Output the (x, y) coordinate of the center of the cell containing the given text.  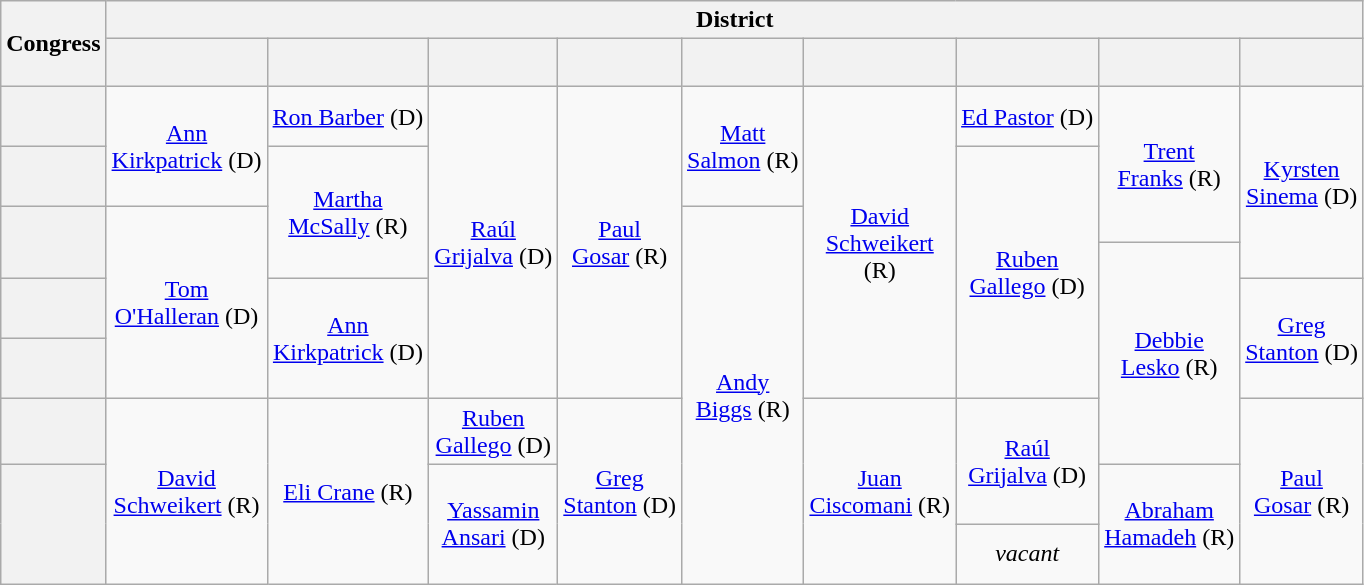
DebbieLesko (R) (1170, 354)
MarthaMcSally (R) (348, 213)
KyrstenSinema (D) (1302, 183)
AndyBiggs (R) (743, 396)
Eli Crane (R) (348, 492)
AbrahamHamadeh (R) (1170, 524)
YassaminAnsari (D) (494, 524)
District (734, 20)
DavidSchweikert(R) (880, 243)
vacant (1028, 554)
Congress (54, 44)
JuanCiscomani (R) (880, 492)
Ed Pastor (D) (1028, 117)
TrentFranks (R) (1170, 165)
DavidSchweikert (R) (186, 492)
TomO'Halleran (D) (186, 303)
MattSalmon (R) (743, 147)
Ron Barber (D) (348, 117)
